Capture the cell that displays the provided text and extract its (x, y) central coordinate. 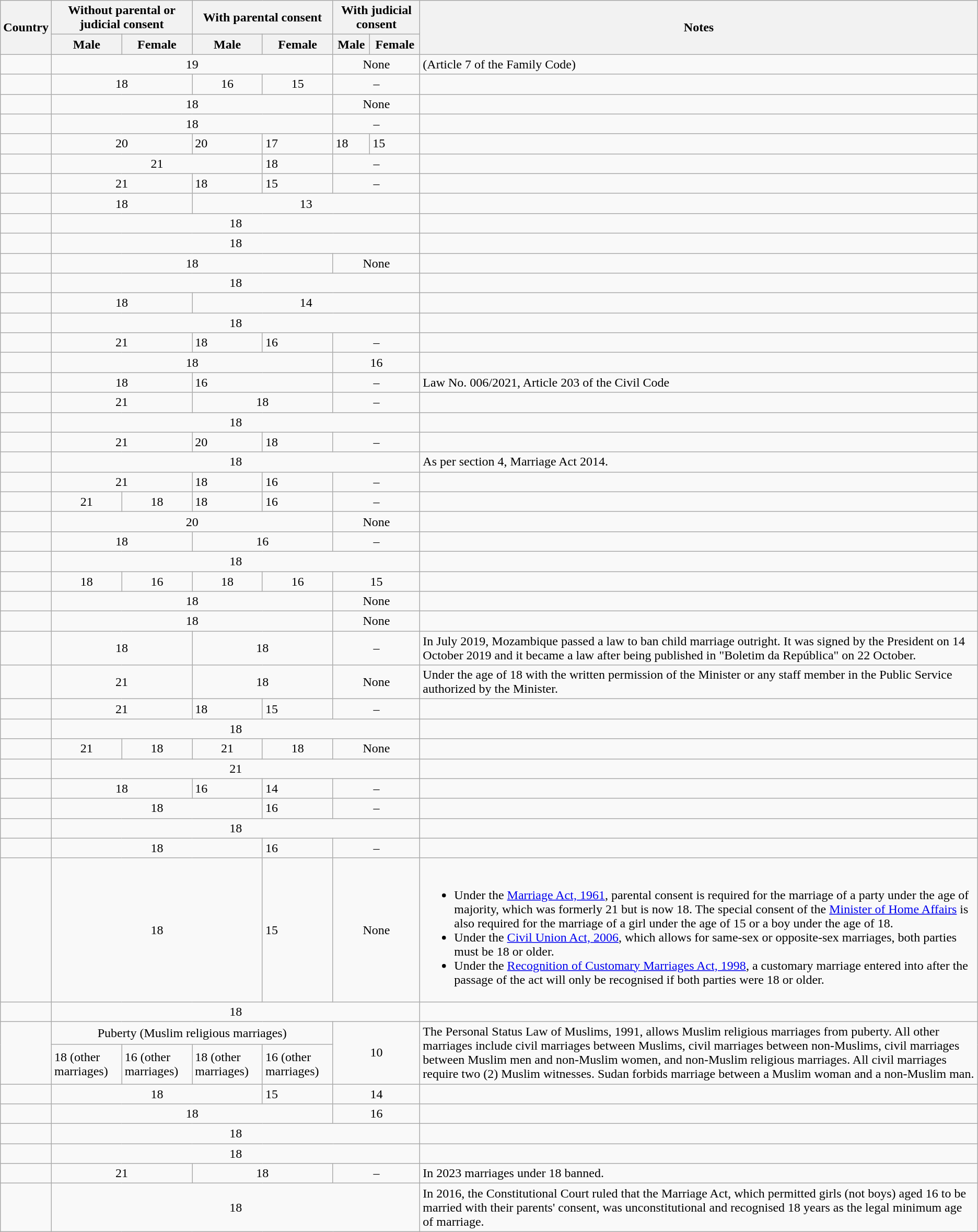
As per section 4, Marriage Act 2014. (699, 462)
Puberty (Muslim religious marriages) (192, 1033)
Country (26, 27)
In 2023 marriages under 18 banned. (699, 1173)
Without parental or judicial consent (121, 18)
With judicial consent (376, 18)
(Article 7 of the Family Code) (699, 64)
17 (298, 144)
19 (192, 64)
Law No. 006/2021, Article 203 of the Civil Code (699, 382)
With parental consent (262, 18)
Under the age of 18 with the written permission of the Minister or any staff member in the Public Service authorized by the Minister. (699, 682)
13 (306, 203)
Notes (699, 27)
10 (376, 1052)
